Return the [X, Y] coordinate for the center point of the cell that contains the specified text.  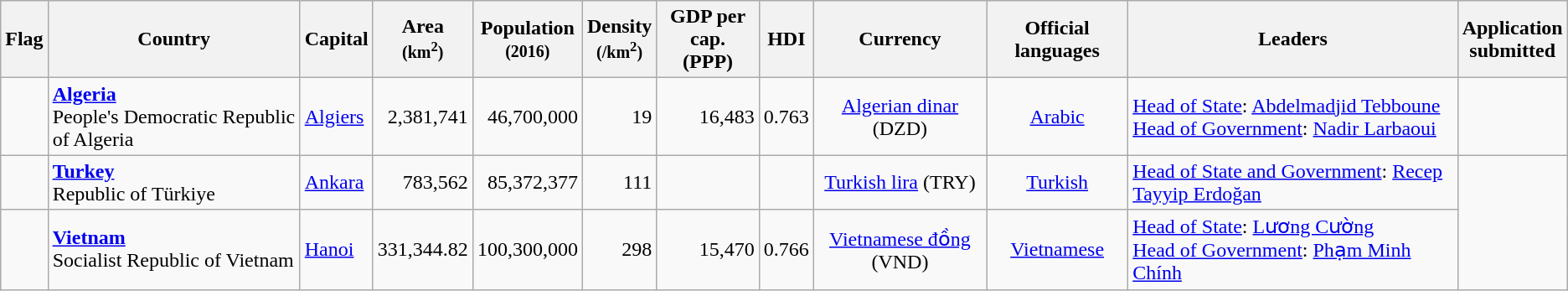
HDI [786, 39]
TurkeyRepublic of Türkiye [174, 183]
Applicationsubmitted [1513, 39]
Population(2016) [528, 39]
Vietnamese đồng (VND) [900, 250]
Leaders [1293, 39]
Head of State: Lương CườngHead of Government: Phạm Minh Chính [1293, 250]
Area(km2) [422, 39]
Algerian dinar (DZD) [900, 117]
Turkish lira (TRY) [900, 183]
Arabic [1057, 117]
19 [619, 117]
GDP per cap.(PPP) [709, 39]
Currency [900, 39]
Flag [24, 39]
Official languages [1057, 39]
Ankara [337, 183]
0.763 [786, 117]
2,381,741 [422, 117]
46,700,000 [528, 117]
111 [619, 183]
AlgeriaPeople's Democratic Republic of Algeria [174, 117]
Algiers [337, 117]
Vietnamese [1057, 250]
Country [174, 39]
16,483 [709, 117]
Head of State and Government: Recep Tayyip Erdoğan [1293, 183]
783,562 [422, 183]
Hanoi [337, 250]
15,470 [709, 250]
VietnamSocialist Republic of Vietnam [174, 250]
Capital [337, 39]
Head of State: Abdelmadjid TebbouneHead of Government: Nadir Larbaoui [1293, 117]
331,344.82 [422, 250]
100,300,000 [528, 250]
85,372,377 [528, 183]
0.766 [786, 250]
Turkish [1057, 183]
Density(/km2) [619, 39]
298 [619, 250]
